Pinpoint the cell where the given text exists, returning its [X, Y] midpoint coordinate. 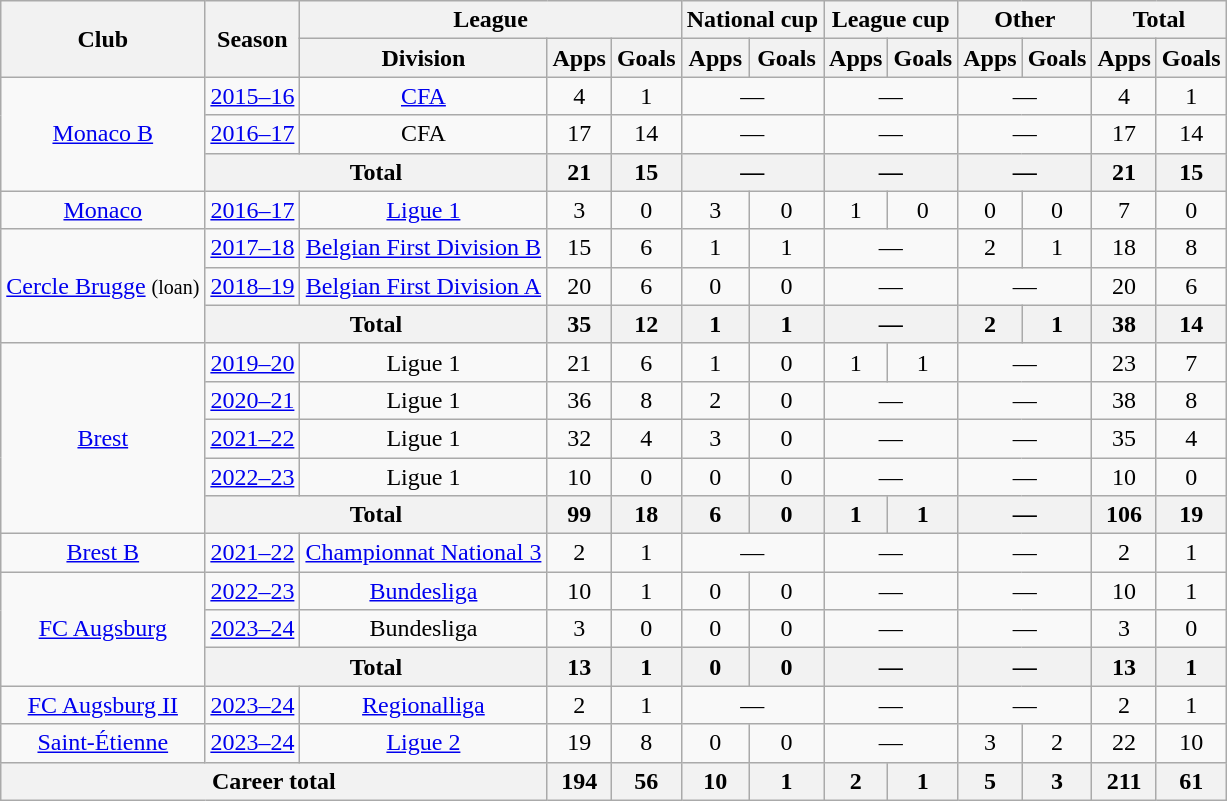
National cup [752, 20]
Monaco B [103, 134]
56 [646, 781]
12 [646, 324]
League cup [891, 20]
Monaco [103, 210]
22 [1124, 743]
2017–18 [252, 248]
Other [1025, 20]
2015–16 [252, 96]
Season [252, 39]
League [490, 20]
FC Augsburg II [103, 705]
Cercle Brugge (loan) [103, 286]
36 [579, 400]
106 [1124, 515]
Championnat National 3 [424, 553]
Ligue 2 [424, 743]
Regionalliga [424, 705]
Career total [274, 781]
211 [1124, 781]
32 [579, 438]
194 [579, 781]
Brest [103, 438]
5 [990, 781]
FC Augsburg [103, 629]
61 [1191, 781]
Club [103, 39]
2019–20 [252, 362]
99 [579, 515]
Belgian First Division B [424, 248]
Saint-Étienne [103, 743]
Belgian First Division A [424, 286]
2018–19 [252, 286]
23 [1124, 362]
Brest B [103, 553]
2020–21 [252, 400]
Division [424, 58]
